Provide the [x, y] coordinate of the cell's center where the given text is located.  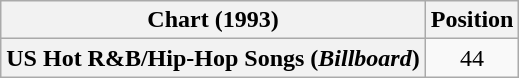
US Hot R&B/Hip-Hop Songs (Billboard) [213, 58]
44 [472, 58]
Position [472, 20]
Chart (1993) [213, 20]
